Search for the cell housing the specified text and yield its [x, y] center coordinate. 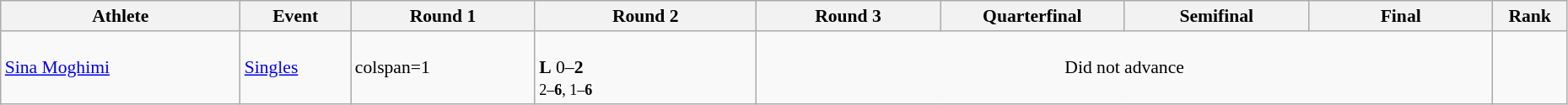
L 0–22–6, 1–6 [645, 67]
Singles [295, 67]
Round 1 [443, 16]
Round 3 [848, 16]
Sina Moghimi [121, 67]
Final [1400, 16]
Semifinal [1216, 16]
colspan=1 [443, 67]
Athlete [121, 16]
Round 2 [645, 16]
Did not advance [1124, 67]
Quarterfinal [1032, 16]
Rank [1530, 16]
Event [295, 16]
